Provide the (x, y) coordinate of the cell's center where the given text is located.  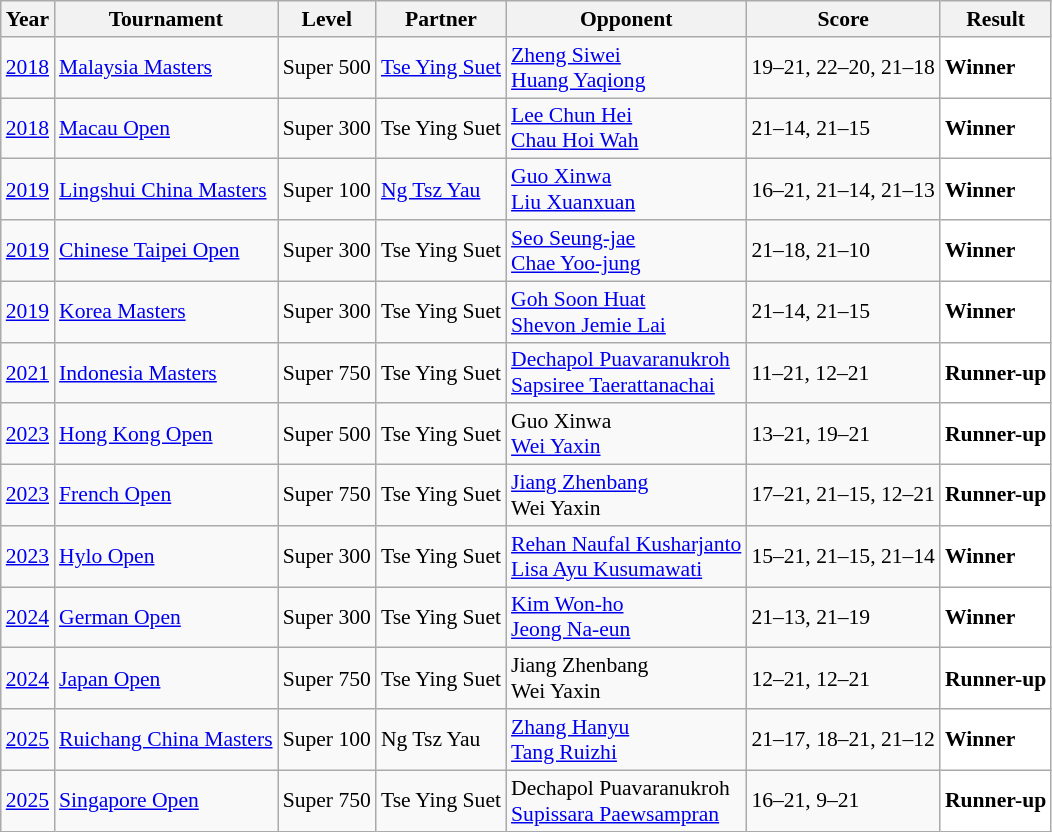
Zhang Hanyu Tang Ruizhi (626, 740)
16–21, 9–21 (843, 800)
Guo Xinwa Wei Yaxin (626, 434)
Ruichang China Masters (166, 740)
Seo Seung-jae Chae Yoo-jung (626, 250)
Score (843, 19)
Tournament (166, 19)
Korea Masters (166, 312)
German Open (166, 618)
Partner (441, 19)
Dechapol Puavaranukroh Supissara Paewsampran (626, 800)
Chinese Taipei Open (166, 250)
11–21, 12–21 (843, 372)
Macau Open (166, 128)
Japan Open (166, 678)
French Open (166, 496)
Guo Xinwa Liu Xuanxuan (626, 190)
Hylo Open (166, 556)
Hong Kong Open (166, 434)
12–21, 12–21 (843, 678)
13–21, 19–21 (843, 434)
Malaysia Masters (166, 68)
Kim Won-ho Jeong Na-eun (626, 618)
21–13, 21–19 (843, 618)
Lingshui China Masters (166, 190)
21–17, 18–21, 21–12 (843, 740)
Level (327, 19)
Result (996, 19)
Goh Soon Huat Shevon Jemie Lai (626, 312)
Dechapol Puavaranukroh Sapsiree Taerattanachai (626, 372)
19–21, 22–20, 21–18 (843, 68)
Opponent (626, 19)
Zheng Siwei Huang Yaqiong (626, 68)
16–21, 21–14, 21–13 (843, 190)
17–21, 21–15, 12–21 (843, 496)
Singapore Open (166, 800)
Year (28, 19)
2021 (28, 372)
Rehan Naufal Kusharjanto Lisa Ayu Kusumawati (626, 556)
Lee Chun Hei Chau Hoi Wah (626, 128)
15–21, 21–15, 21–14 (843, 556)
Indonesia Masters (166, 372)
21–18, 21–10 (843, 250)
